Extract the [X, Y] coordinate from the center of the cell holding the provided text.  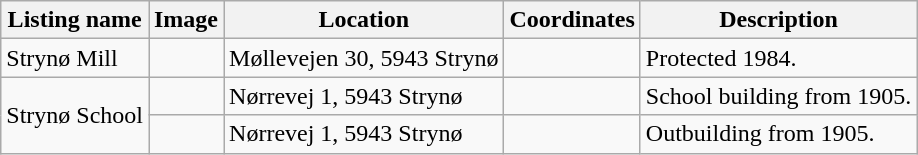
Strynø School [75, 115]
Coordinates [572, 20]
Strynø Mill [75, 58]
Description [778, 20]
Listing name [75, 20]
Møllevejen 30, 5943 Strynø [364, 58]
Protected 1984. [778, 58]
Outbuilding from 1905. [778, 134]
Location [364, 20]
Image [186, 20]
School building from 1905. [778, 96]
